Locate the cell with the specified text and output its [x, y] center coordinate. 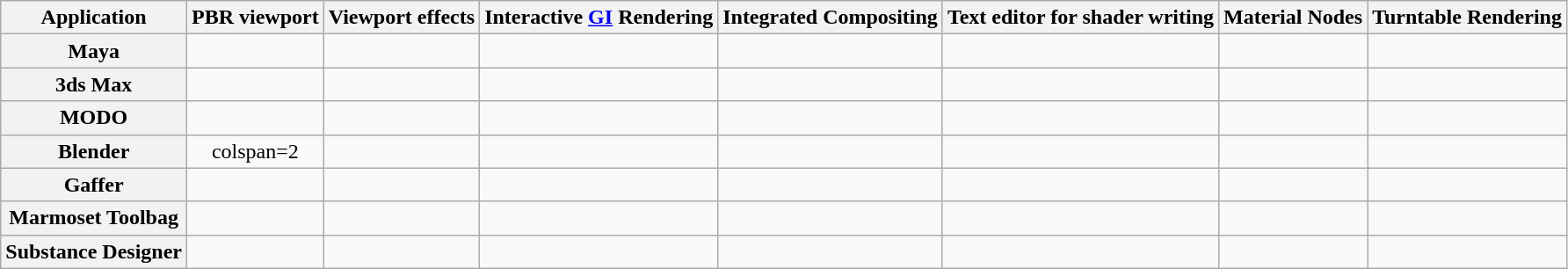
Maya [94, 51]
Turntable Rendering [1468, 18]
Marmoset Toolbag [94, 218]
Viewport effects [401, 18]
Text editor for shader writing [1080, 18]
colspan=2 [255, 151]
Interactive GI Rendering [599, 18]
MODO [94, 118]
Blender [94, 151]
Material Nodes [1294, 18]
PBR viewport [255, 18]
Integrated Compositing [831, 18]
Substance Designer [94, 251]
3ds Max [94, 84]
Application [94, 18]
Gaffer [94, 185]
